Find where the given text appears and provide that cell's center as [X, Y] coordinate. 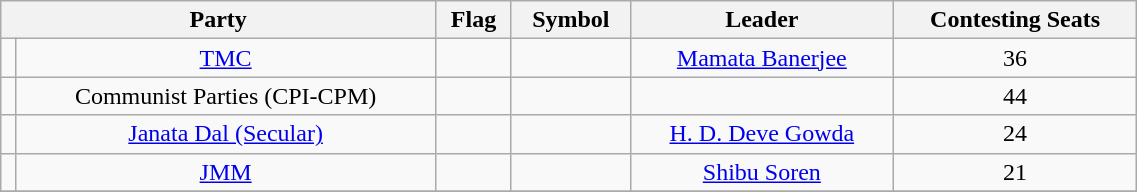
Party [218, 20]
Mamata Banerjee [762, 58]
Flag [474, 20]
Leader [762, 20]
Contesting Seats [1014, 20]
Communist Parties (CPI-CPM) [226, 96]
44 [1014, 96]
21 [1014, 172]
Shibu Soren [762, 172]
36 [1014, 58]
JMM [226, 172]
Janata Dal (Secular) [226, 134]
H. D. Deve Gowda [762, 134]
24 [1014, 134]
TMC [226, 58]
Symbol [570, 20]
